For the text-containing cell, return its midpoint in (x, y) coordinate format. 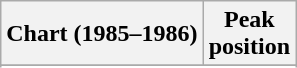
Peakposition (249, 34)
Chart (1985–1986) (102, 34)
